Determine the (X, Y) coordinate at the center of the cell enclosing the given text.  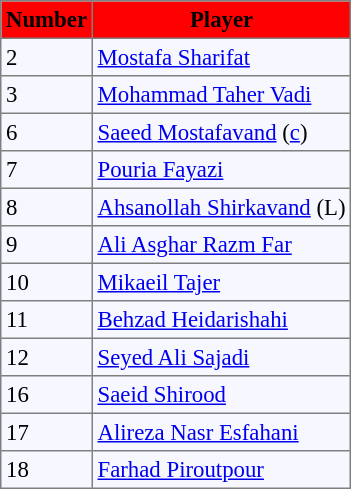
11 (47, 320)
Ahsanollah Shirkavand (L) (222, 207)
3 (47, 95)
Mohammad Taher Vadi (222, 95)
Alireza Nasr Esfahani (222, 432)
6 (47, 132)
Saeid Shirood (222, 395)
10 (47, 282)
9 (47, 245)
Mostafa Sharifat (222, 57)
Farhad Piroutpour (222, 470)
16 (47, 395)
Seyed Ali Sajadi (222, 357)
Player (222, 20)
7 (47, 170)
Mikaeil Tajer (222, 282)
18 (47, 470)
17 (47, 432)
Saeed Mostafavand (c) (222, 132)
Number (47, 20)
Ali Asghar Razm Far (222, 245)
8 (47, 207)
Pouria Fayazi (222, 170)
2 (47, 57)
12 (47, 357)
Behzad Heidarishahi (222, 320)
